Pinpoint the cell where the given text exists, returning its (x, y) midpoint coordinate. 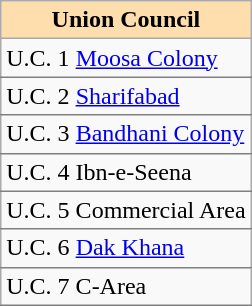
U.C. 2 Sharifabad (126, 96)
U.C. 1 Moosa Colony (126, 58)
U.C. 7 C-Area (126, 286)
U.C. 4 Ibn-e-Seena (126, 172)
Union Council (126, 20)
U.C. 6 Dak Khana (126, 248)
U.C. 3 Bandhani Colony (126, 134)
U.C. 5 Commercial Area (126, 210)
